Extract the (X, Y) coordinate from the center of the cell holding the provided text.  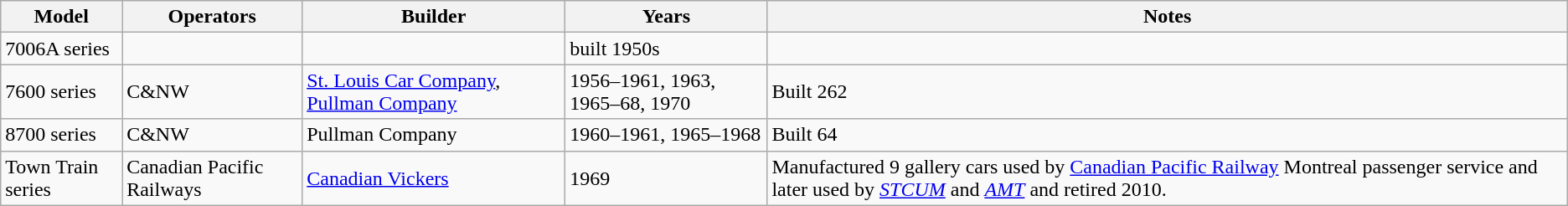
Builder (434, 17)
Built 262 (1168, 92)
1960–1961, 1965–1968 (667, 135)
Operators (213, 17)
built 1950s (667, 49)
Canadian Vickers (434, 178)
Built 64 (1168, 135)
7006A series (62, 49)
8700 series (62, 135)
Years (667, 17)
Pullman Company (434, 135)
Town Train series (62, 178)
Notes (1168, 17)
Manufactured 9 gallery cars used by Canadian Pacific Railway Montreal passenger service and later used by STCUM and AMT and retired 2010. (1168, 178)
Canadian Pacific Railways (213, 178)
1969 (667, 178)
Model (62, 17)
7600 series (62, 92)
1956–1961, 1963, 1965–68, 1970 (667, 92)
St. Louis Car Company, Pullman Company (434, 92)
